Return the (x, y) coordinate for the center point of the cell that contains the specified text.  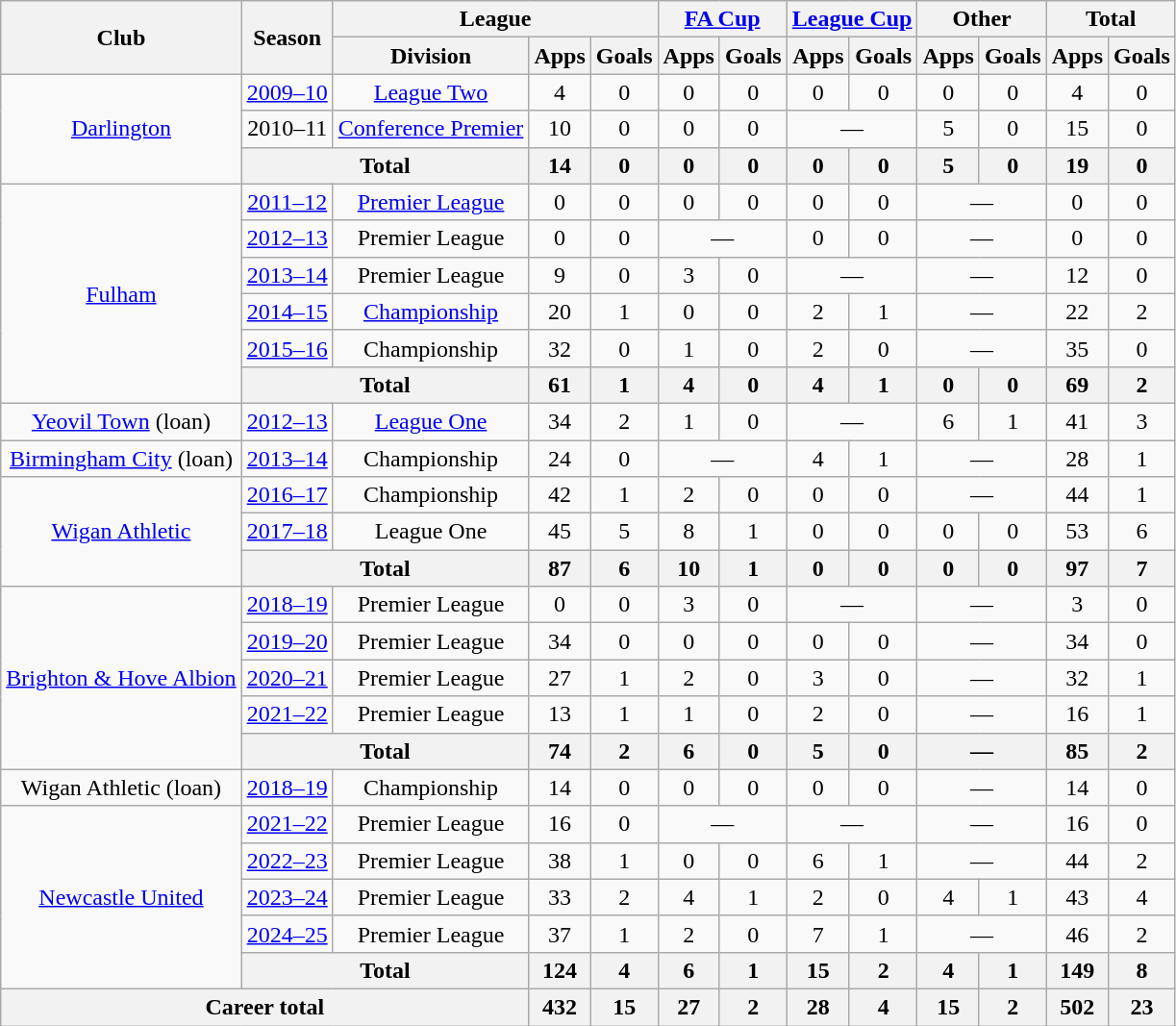
Birmingham City (loan) (121, 459)
2016–17 (287, 495)
2020–21 (287, 678)
2023–24 (287, 897)
41 (1077, 421)
Division (431, 56)
Career total (265, 1007)
Conference Premier (431, 129)
Wigan Athletic (121, 532)
FA Cup (722, 19)
23 (1142, 1007)
2015–16 (287, 348)
Darlington (121, 129)
League (495, 19)
League Two (431, 92)
Fulham (121, 293)
502 (1077, 1007)
42 (560, 495)
9 (560, 275)
Newcastle United (121, 897)
61 (560, 385)
85 (1077, 751)
2017–18 (287, 532)
33 (560, 897)
37 (560, 934)
24 (560, 459)
2024–25 (287, 934)
2010–11 (287, 129)
Season (287, 38)
Wigan Athletic (loan) (121, 788)
53 (1077, 532)
432 (560, 1007)
13 (560, 714)
12 (1077, 275)
87 (560, 568)
45 (560, 532)
22 (1077, 312)
2011–12 (287, 202)
2014–15 (287, 312)
74 (560, 751)
20 (560, 312)
38 (560, 861)
19 (1077, 165)
Yeovil Town (loan) (121, 421)
Brighton & Hove Albion (121, 678)
35 (1077, 348)
League Cup (852, 19)
69 (1077, 385)
2009–10 (287, 92)
149 (1077, 970)
43 (1077, 897)
124 (560, 970)
2019–20 (287, 641)
Club (121, 38)
46 (1077, 934)
Other (982, 19)
97 (1077, 568)
2022–23 (287, 861)
